Scan for the cell matching the given text and deliver its [x, y] coordinate at center. 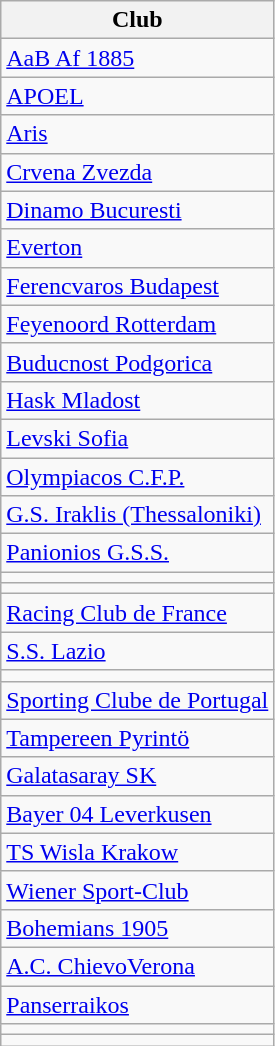
Ferencvaros Budapest [138, 286]
TS Wisla Krakow [138, 852]
AaB Af 1885 [138, 58]
Hask Mladost [138, 400]
Panserraikos [138, 1005]
Dinamo Bucuresti [138, 210]
Olympiacos C.F.P. [138, 477]
Wiener Sport-Club [138, 890]
G.S. Iraklis (Thessaloniki) [138, 515]
Bayer 04 Leverkusen [138, 814]
Sporting Clube de Portugal [138, 700]
Levski Sofia [138, 438]
Club [138, 20]
Everton [138, 248]
S.S. Lazio [138, 651]
Crvena Zvezda [138, 172]
A.C. ChievoVerona [138, 966]
Feyenoord Rotterdam [138, 324]
Aris [138, 134]
APOEL [138, 96]
Buducnost Podgorica [138, 362]
Bohemians 1905 [138, 928]
Racing Club de France [138, 613]
Galatasaray SK [138, 776]
Tampereen Pyrintö [138, 738]
Panionios G.S.S. [138, 553]
